Return the (X, Y) coordinate for the center point of the cell that contains the specified text.  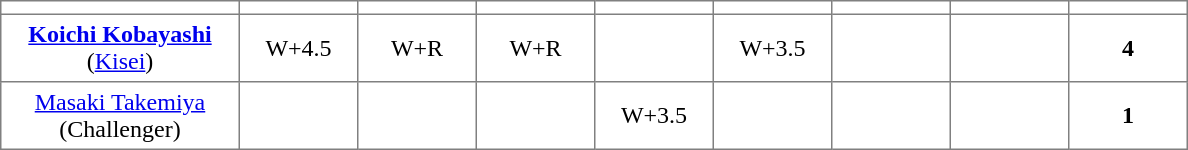
4 (1128, 48)
1 (1128, 116)
Koichi Kobayashi (Kisei) (120, 48)
Masaki Takemiya (Challenger) (120, 116)
W+4.5 (298, 48)
